Scan for the cell matching the given text and deliver its (x, y) coordinate at center. 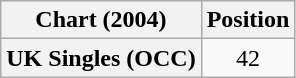
Position (248, 20)
Chart (2004) (101, 20)
UK Singles (OCC) (101, 58)
42 (248, 58)
